From the cell containing the given text, extract its center point as [X, Y] coordinate. 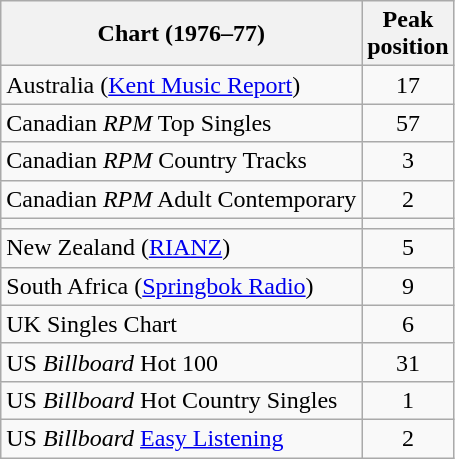
6 [408, 324]
South Africa (Springbok Radio) [182, 286]
UK Singles Chart [182, 324]
17 [408, 85]
Peakposition [408, 34]
57 [408, 123]
US Billboard Hot 100 [182, 362]
Canadian RPM Top Singles [182, 123]
31 [408, 362]
Canadian RPM Country Tracks [182, 161]
1 [408, 400]
US Billboard Hot Country Singles [182, 400]
Canadian RPM Adult Contemporary [182, 199]
New Zealand (RIANZ) [182, 248]
9 [408, 286]
5 [408, 248]
US Billboard Easy Listening [182, 438]
Chart (1976–77) [182, 34]
3 [408, 161]
Australia (Kent Music Report) [182, 85]
